Locate the cell with the specified text and output its [x, y] center coordinate. 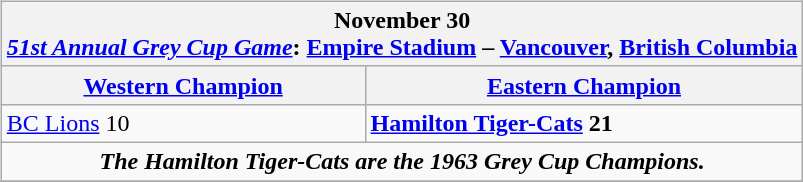
Hamilton Tiger-Cats 21 [584, 123]
Western Champion [183, 85]
BC Lions 10 [183, 123]
The Hamilton Tiger-Cats are the 1963 Grey Cup Champions. [402, 161]
November 3051st Annual Grey Cup Game: Empire Stadium – Vancouver, British Columbia [402, 34]
Eastern Champion [584, 85]
